Output the (x, y) coordinate of the center of the cell containing the given text.  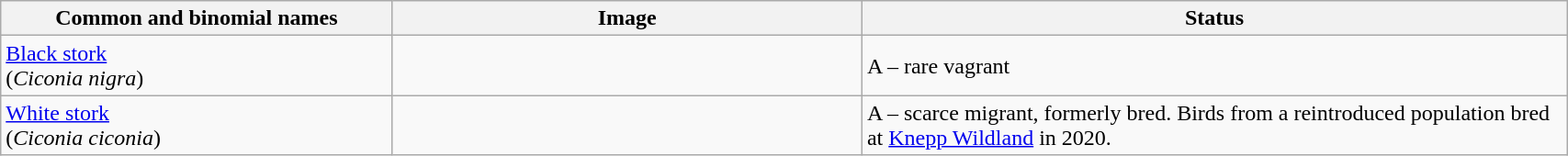
Status (1214, 18)
Black stork(Ciconia nigra) (197, 66)
A – scarce migrant, formerly bred. Birds from a reintroduced population bred at Knepp Wildland in 2020. (1214, 125)
Common and binomial names (197, 18)
Image (626, 18)
A – rare vagrant (1214, 66)
White stork(Ciconia ciconia) (197, 125)
